For the text-containing cell, return its midpoint in [X, Y] coordinate format. 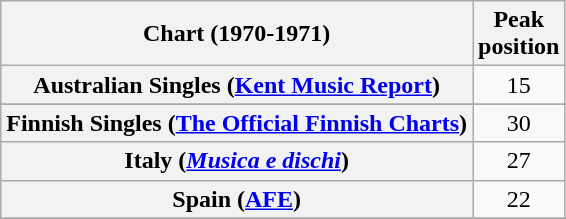
22 [519, 199]
Spain (AFE) [237, 199]
Peakposition [519, 34]
Finnish Singles (The Official Finnish Charts) [237, 123]
Chart (1970-1971) [237, 34]
Italy (Musica e dischi) [237, 161]
15 [519, 85]
30 [519, 123]
27 [519, 161]
Australian Singles (Kent Music Report) [237, 85]
